Search for the cell housing the specified text and yield its (x, y) center coordinate. 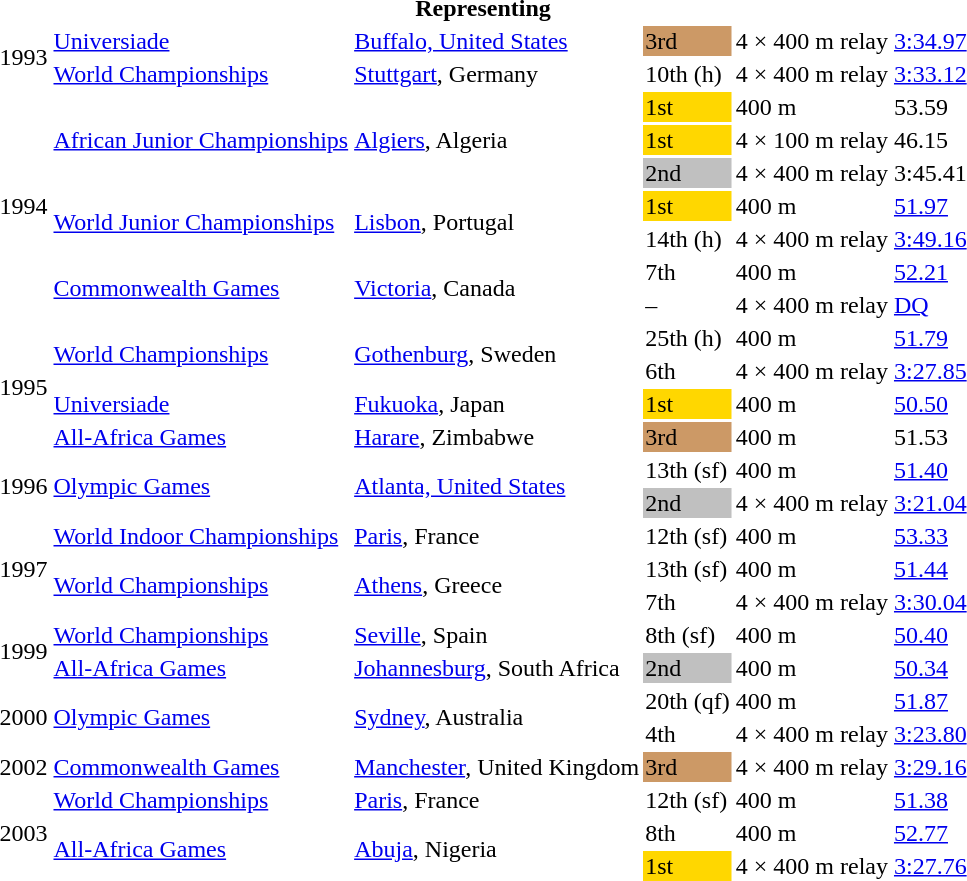
Victoria, Canada (497, 288)
African Junior Championships (201, 140)
Johannesburg, South Africa (497, 668)
8th (sf) (688, 635)
Algiers, Algeria (497, 140)
Harare, Zimbabwe (497, 437)
4th (688, 734)
Manchester, United Kingdom (497, 767)
Gothenburg, Sweden (497, 354)
14th (h) (688, 239)
Buffalo, United States (497, 41)
Stuttgart, Germany (497, 74)
Lisbon, Portugal (497, 222)
25th (h) (688, 338)
Atlanta, United States (497, 486)
Seville, Spain (497, 635)
6th (688, 371)
– (688, 305)
Abuja, Nigeria (497, 850)
World Indoor Championships (201, 536)
20th (qf) (688, 701)
Athens, Greece (497, 586)
World Junior Championships (201, 222)
Sydney, Australia (497, 718)
8th (688, 833)
4 × 100 m relay (812, 140)
Fukuoka, Japan (497, 404)
10th (h) (688, 74)
